Return the [X, Y] coordinate for the center point of the cell that contains the specified text.  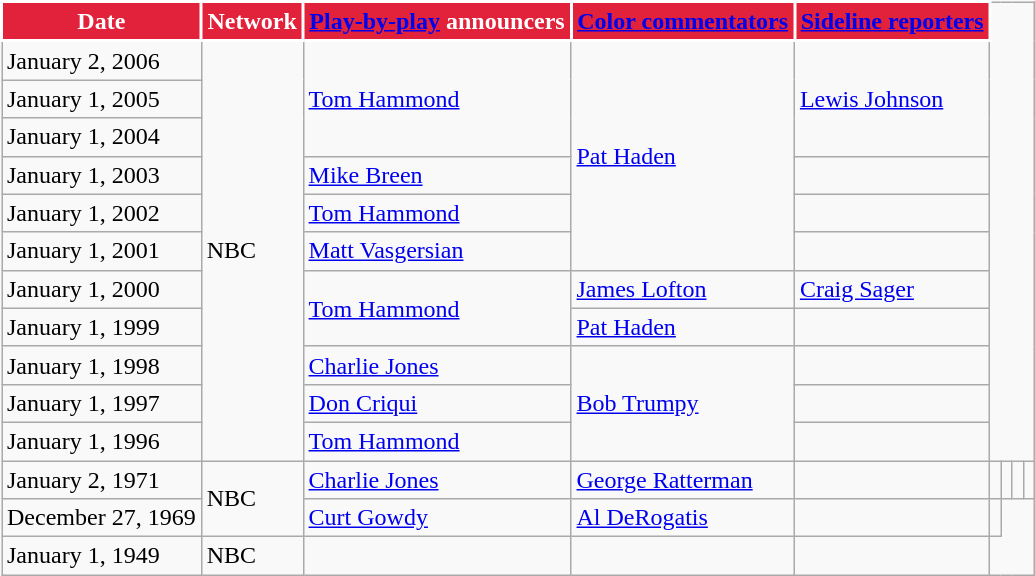
January 1, 1997 [102, 403]
James Lofton [682, 289]
January 1, 2005 [102, 99]
January 1, 1999 [102, 327]
Don Criqui [437, 403]
Curt Gowdy [437, 518]
January 1, 2001 [102, 251]
Bob Trumpy [682, 403]
George Ratterman [682, 479]
January 1, 2003 [102, 175]
Network [252, 22]
January 1, 2004 [102, 137]
Color commentators [682, 22]
Mike Breen [437, 175]
January 1, 1998 [102, 365]
January 2, 1971 [102, 479]
January 1, 2002 [102, 213]
January 1, 1949 [102, 556]
Matt Vasgersian [437, 251]
December 27, 1969 [102, 518]
Al DeRogatis [682, 518]
Date [102, 22]
Sideline reporters [892, 22]
Craig Sager [892, 289]
January 1, 2000 [102, 289]
January 2, 2006 [102, 60]
January 1, 1996 [102, 441]
Play-by-play announcers [437, 22]
Lewis Johnson [892, 98]
